For the text-containing cell, return its midpoint in [x, y] coordinate format. 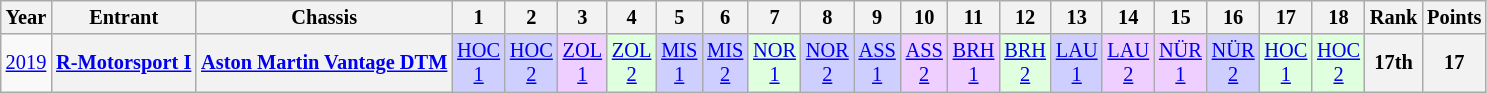
Chassis [324, 17]
2 [532, 17]
8 [828, 17]
3 [582, 17]
Points [1454, 17]
MIS2 [725, 63]
11 [974, 17]
7 [774, 17]
NOR1 [774, 63]
NOR2 [828, 63]
ZOL2 [632, 63]
13 [1077, 17]
Year [26, 17]
14 [1128, 17]
BRH2 [1025, 63]
5 [679, 17]
10 [924, 17]
Entrant [124, 17]
9 [878, 17]
MIS1 [679, 63]
ASS1 [878, 63]
18 [1338, 17]
17th [1394, 63]
16 [1234, 17]
LAU2 [1128, 63]
1 [478, 17]
NÜR2 [1234, 63]
6 [725, 17]
Aston Martin Vantage DTM [324, 63]
ASS2 [924, 63]
BRH1 [974, 63]
LAU1 [1077, 63]
15 [1180, 17]
ZOL1 [582, 63]
12 [1025, 17]
Rank [1394, 17]
2019 [26, 63]
NÜR1 [1180, 63]
R-Motorsport I [124, 63]
4 [632, 17]
